Output the (X, Y) coordinate of the center of the cell containing the given text.  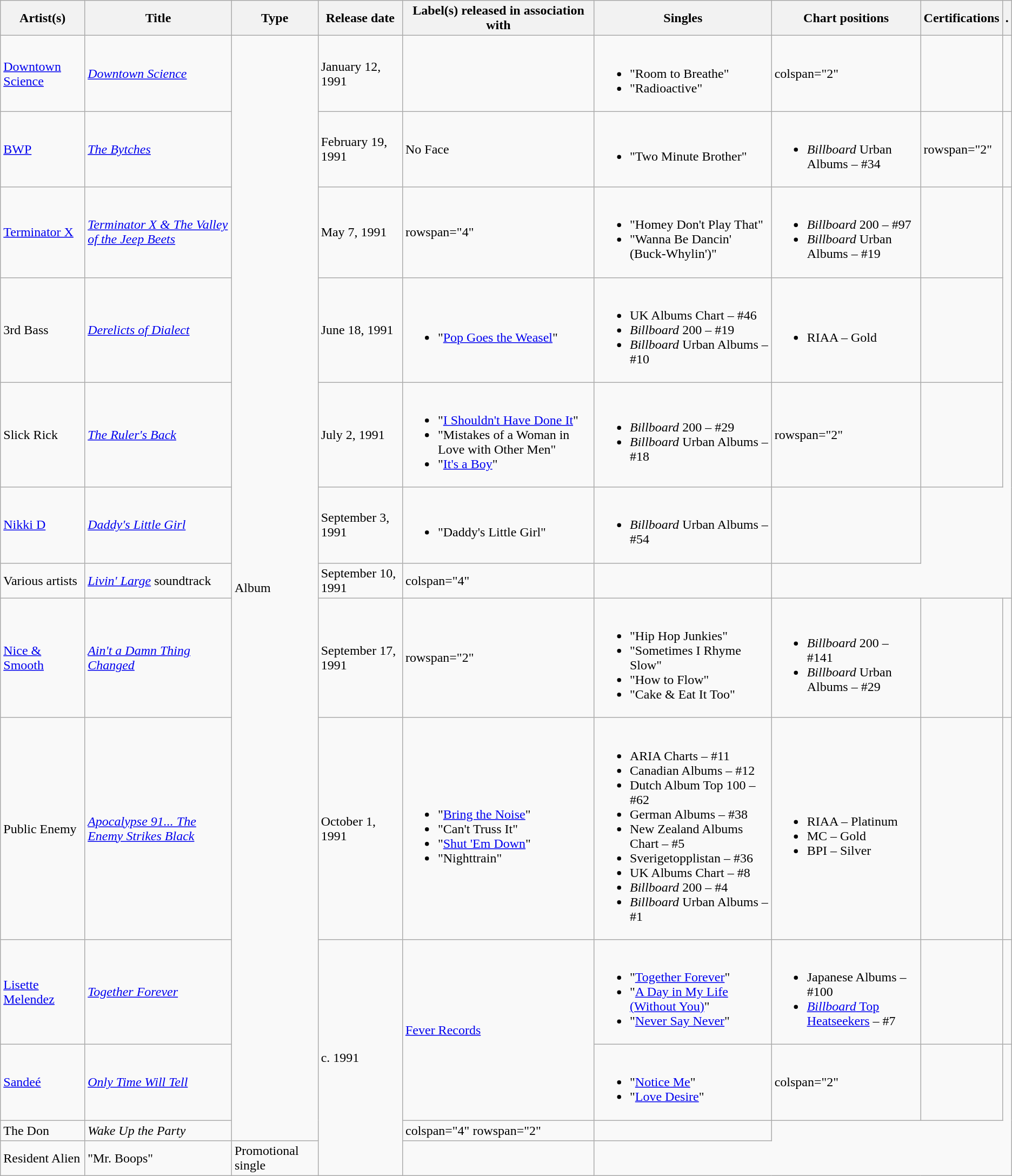
February 19, 1991 (360, 149)
No Face (498, 149)
Billboard Urban Albums – #54 (683, 525)
September 3, 1991 (360, 525)
October 1, 1991 (360, 828)
Ain't a Damn Thing Changed (158, 657)
Together Forever (158, 992)
Billboard 200 – #97Billboard Urban Albums – #19 (846, 232)
UK Albums Chart – #46Billboard 200 – #19Billboard Urban Albums – #10 (683, 330)
Daddy's Little Girl (158, 525)
Lisette Melendez (43, 992)
"Homey Don't Play That""Wanna Be Dancin' (Buck-Whylin')" (683, 232)
RIAA – Gold (846, 330)
Artist(s) (43, 18)
Chart positions (846, 18)
Fever Records (498, 1029)
Terminator X (43, 232)
colspan="4" (498, 581)
"Bring the Noise""Can't Truss It""Shut 'Em Down""Nighttrain" (498, 828)
January 12, 1991 (360, 74)
Billboard Urban Albums – #34 (846, 149)
Nikki D (43, 525)
"Two Minute Brother" (683, 149)
Apocalypse 91... The Enemy Strikes Black (158, 828)
"I Shouldn't Have Done It""Mistakes of a Woman in Love with Other Men""It's a Boy" (498, 435)
September 17, 1991 (360, 657)
Terminator X & The Valley of the Jeep Beets (158, 232)
September 10, 1991 (360, 581)
RIAA – PlatinumMC – GoldBPI – Silver (846, 828)
Japanese Albums – #100Billboard Top Heatseekers – #7 (846, 992)
Type (275, 18)
The Don (43, 1131)
"Daddy's Little Girl" (498, 525)
BWP (43, 149)
Promotional single (275, 1158)
Livin' Large soundtrack (158, 581)
The Bytches (158, 149)
Wake Up the Party (158, 1131)
Resident Alien (43, 1158)
July 2, 1991 (360, 435)
. (1007, 18)
"Pop Goes the Weasel" (498, 330)
rowspan="4" (498, 232)
"Room to Breathe""Radioactive" (683, 74)
The Ruler's Back (158, 435)
Billboard 200 – #29Billboard Urban Albums – #18 (683, 435)
Billboard 200 – #141Billboard Urban Albums – #29 (846, 657)
Certifications (961, 18)
Various artists (43, 581)
Album (275, 588)
Derelicts of Dialect (158, 330)
Nice & Smooth (43, 657)
Title (158, 18)
Release date (360, 18)
3rd Bass (43, 330)
"Notice Me""Love Desire" (683, 1082)
Sandeé (43, 1082)
June 18, 1991 (360, 330)
"Together Forever""A Day in My Life (Without You)""Never Say Never" (683, 992)
Singles (683, 18)
"Mr. Boops" (158, 1158)
Label(s) released in association with (498, 18)
"Hip Hop Junkies""Sometimes I Rhyme Slow""How to Flow""Cake & Eat It Too" (683, 657)
Public Enemy (43, 828)
Only Time Will Tell (158, 1082)
May 7, 1991 (360, 232)
Slick Rick (43, 435)
colspan="4" rowspan="2" (498, 1131)
c. 1991 (360, 1058)
